Find where the given text appears and provide that cell's center as (X, Y) coordinate. 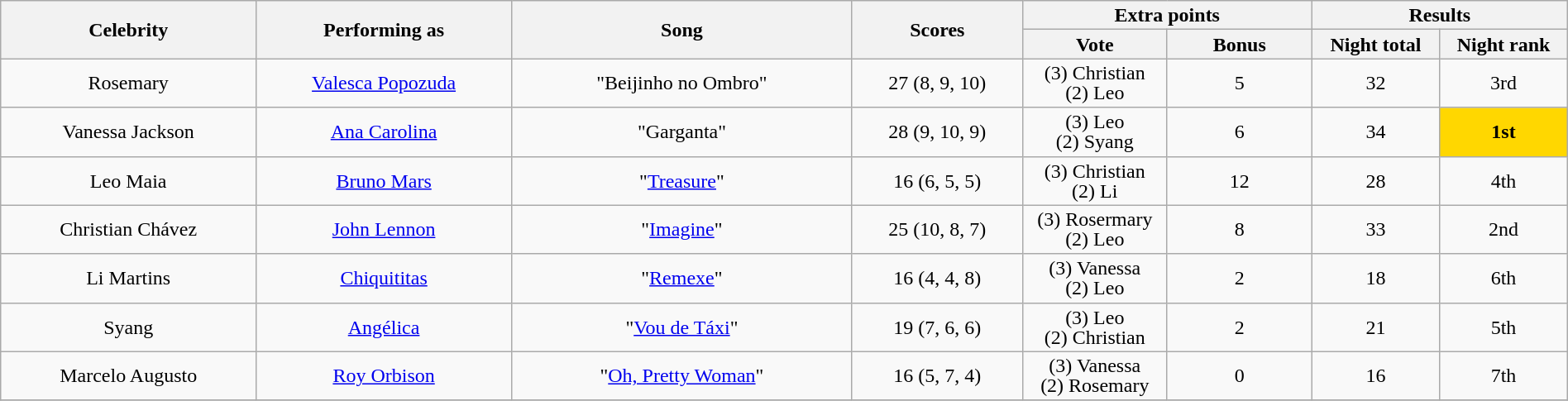
16 (6, 5, 5) (937, 180)
33 (1375, 230)
(3) Leo(2) Syang (1095, 132)
16 (5, 7, 4) (937, 375)
"Treasure" (682, 180)
Night rank (1503, 45)
Marcelo Augusto (129, 375)
Ana Carolina (384, 132)
21 (1375, 327)
Bonus (1239, 45)
Extra points (1167, 15)
Roy Orbison (384, 375)
"Imagine" (682, 230)
"Vou de Táxi" (682, 327)
8 (1239, 230)
(3) Christian(2) Leo (1095, 83)
16 (1375, 375)
6th (1503, 278)
4th (1503, 180)
Syang (129, 327)
5th (1503, 327)
Rosemary (129, 83)
0 (1239, 375)
Night total (1375, 45)
(3) Rosermary(2) Leo (1095, 230)
1st (1503, 132)
(3) Vanessa(2) Rosemary (1095, 375)
"Oh, Pretty Woman" (682, 375)
Celebrity (129, 30)
5 (1239, 83)
Christian Chávez (129, 230)
32 (1375, 83)
Vanessa Jackson (129, 132)
Valesca Popozuda (384, 83)
"Beijinho no Ombro" (682, 83)
(3) Leo(2) Christian (1095, 327)
28 (1375, 180)
Song (682, 30)
Li Martins (129, 278)
2nd (1503, 230)
3rd (1503, 83)
(3) Vanessa(2) Leo (1095, 278)
Leo Maia (129, 180)
(3) Christian(2) Li (1095, 180)
19 (7, 6, 6) (937, 327)
Results (1439, 15)
Chiquititas (384, 278)
"Remexe" (682, 278)
7th (1503, 375)
John Lennon (384, 230)
16 (4, 4, 8) (937, 278)
34 (1375, 132)
18 (1375, 278)
Bruno Mars (384, 180)
Vote (1095, 45)
Scores (937, 30)
Performing as (384, 30)
"Garganta" (682, 132)
6 (1239, 132)
28 (9, 10, 9) (937, 132)
25 (10, 8, 7) (937, 230)
27 (8, 9, 10) (937, 83)
12 (1239, 180)
Angélica (384, 327)
